Return the (X, Y) coordinate for the center point of the cell that contains the specified text.  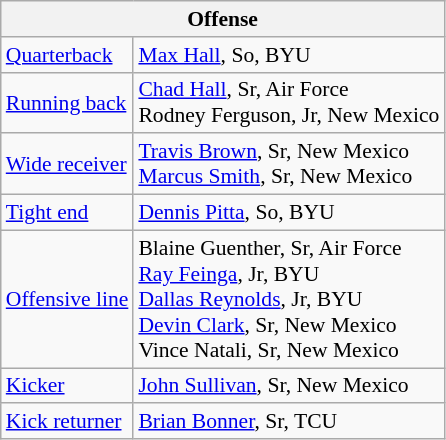
Offense (223, 19)
Tight end (68, 213)
Quarterback (68, 55)
Blaine Guenther, Sr, Air ForceRay Feinga, Jr, BYUDallas Reynolds, Jr, BYUDevin Clark, Sr, New MexicoVince Natali, Sr, New Mexico (288, 299)
Kicker (68, 386)
John Sullivan, Sr, New Mexico (288, 386)
Offensive line (68, 299)
Kick returner (68, 422)
Travis Brown, Sr, New MexicoMarcus Smith, Sr, New Mexico (288, 164)
Chad Hall, Sr, Air ForceRodney Ferguson, Jr, New Mexico (288, 102)
Brian Bonner, Sr, TCU (288, 422)
Running back (68, 102)
Dennis Pitta, So, BYU (288, 213)
Max Hall, So, BYU (288, 55)
Wide receiver (68, 164)
